Capture the cell that displays the provided text and extract its (X, Y) central coordinate. 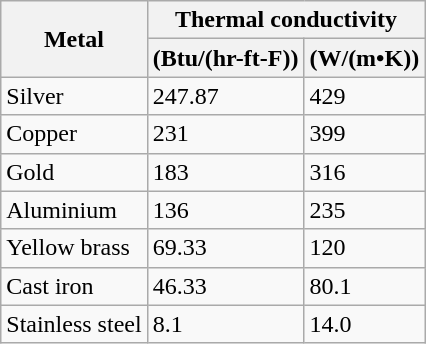
Cast iron (74, 286)
69.33 (226, 248)
Stainless steel (74, 324)
247.87 (226, 96)
Metal (74, 39)
Thermal conductivity (286, 20)
316 (364, 172)
183 (226, 172)
80.1 (364, 286)
399 (364, 134)
Aluminium (74, 210)
231 (226, 134)
429 (364, 96)
235 (364, 210)
Gold (74, 172)
120 (364, 248)
Copper (74, 134)
8.1 (226, 324)
136 (226, 210)
(W/(m•K)) (364, 58)
Yellow brass (74, 248)
Silver (74, 96)
(Btu/(hr-ft-F)) (226, 58)
14.0 (364, 324)
46.33 (226, 286)
